Return the (x, y) coordinate for the center point of the cell that contains the specified text.  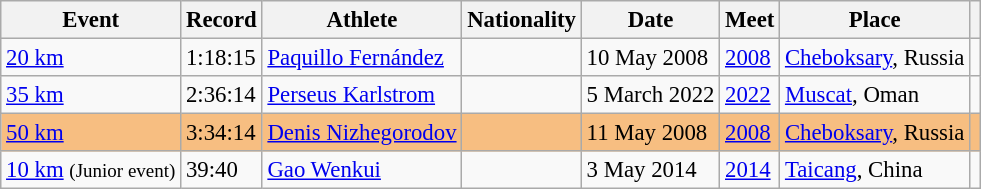
Date (650, 20)
Perseus Karlstrom (362, 95)
Place (875, 20)
Denis Nizhegorodov (362, 133)
Nationality (522, 20)
Athlete (362, 20)
3:34:14 (222, 133)
Taicang, China (875, 170)
5 March 2022 (650, 95)
2014 (750, 170)
2022 (750, 95)
1:18:15 (222, 58)
35 km (91, 95)
11 May 2008 (650, 133)
3 May 2014 (650, 170)
Gao Wenkui (362, 170)
Event (91, 20)
10 May 2008 (650, 58)
Meet (750, 20)
Record (222, 20)
50 km (91, 133)
20 km (91, 58)
Muscat, Oman (875, 95)
Paquillo Fernández (362, 58)
39:40 (222, 170)
2:36:14 (222, 95)
10 km (Junior event) (91, 170)
